Find where the given text appears and provide that cell's center as [x, y] coordinate. 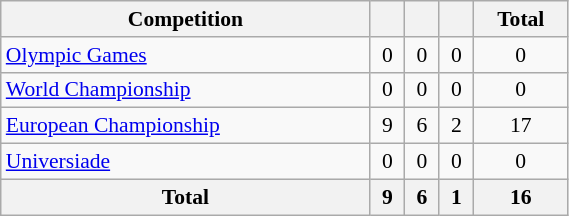
World Championship [186, 90]
2 [456, 126]
16 [521, 197]
European Championship [186, 126]
Universiade [186, 162]
1 [456, 197]
17 [521, 126]
Competition [186, 19]
Olympic Games [186, 55]
